Locate the cell with the specified text and output its [x, y] center coordinate. 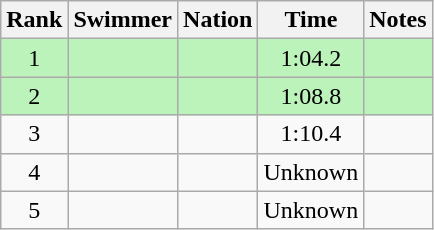
1:08.8 [311, 96]
1:10.4 [311, 134]
Time [311, 20]
Nation [218, 20]
3 [34, 134]
2 [34, 96]
1 [34, 58]
4 [34, 172]
5 [34, 210]
1:04.2 [311, 58]
Notes [398, 20]
Swimmer [123, 20]
Rank [34, 20]
